Return the [x, y] coordinate for the center point of the cell that contains the specified text.  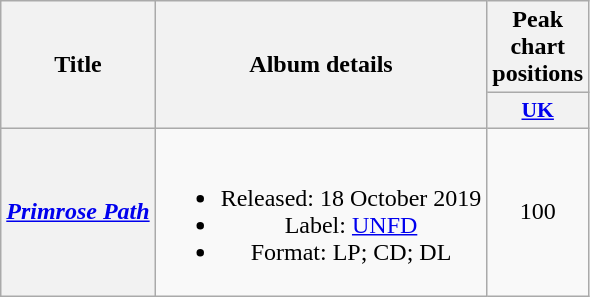
Primrose Path [78, 212]
UK [538, 111]
100 [538, 212]
Album details [321, 65]
Title [78, 65]
Peak chart positions [538, 47]
Released: 18 October 2019Label: UNFDFormat: LP; CD; DL [321, 212]
